Locate the cell with the specified text and output its (x, y) center coordinate. 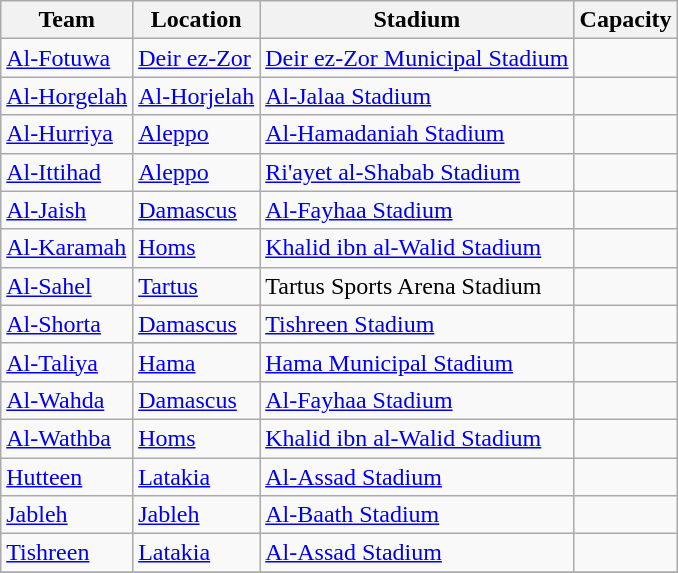
Al-Wathba (67, 438)
Al-Hurriya (67, 134)
Tishreen Stadium (417, 324)
Deir ez-Zor (196, 58)
Al-Horjelah (196, 96)
Al-Taliya (67, 362)
Al-Shorta (67, 324)
Tartus Sports Arena Stadium (417, 286)
Hama Municipal Stadium (417, 362)
Capacity (626, 20)
Hutteen (67, 477)
Al-Horgelah (67, 96)
Al-Jalaa Stadium (417, 96)
Tartus (196, 286)
Stadium (417, 20)
Deir ez-Zor Municipal Stadium (417, 58)
Al-Hamadaniah Stadium (417, 134)
Al-Baath Stadium (417, 515)
Team (67, 20)
Al-Wahda (67, 400)
Al-Ittihad (67, 172)
Tishreen (67, 553)
Al-Karamah (67, 248)
Hama (196, 362)
Location (196, 20)
Al-Sahel (67, 286)
Al-Fotuwa (67, 58)
Ri'ayet al-Shabab Stadium (417, 172)
Al-Jaish (67, 210)
